Search for the cell housing the specified text and yield its (x, y) center coordinate. 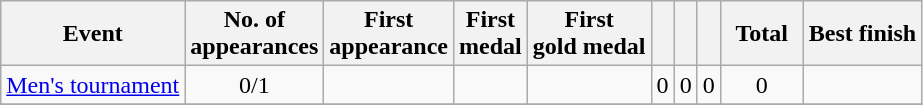
0/1 (254, 85)
Firstgold medal (589, 34)
Event (93, 34)
Best finish (862, 34)
Total (762, 34)
Firstappearance (389, 34)
Firstmedal (491, 34)
No. ofappearances (254, 34)
Men's tournament (93, 85)
